Scan for the cell matching the given text and deliver its (x, y) coordinate at center. 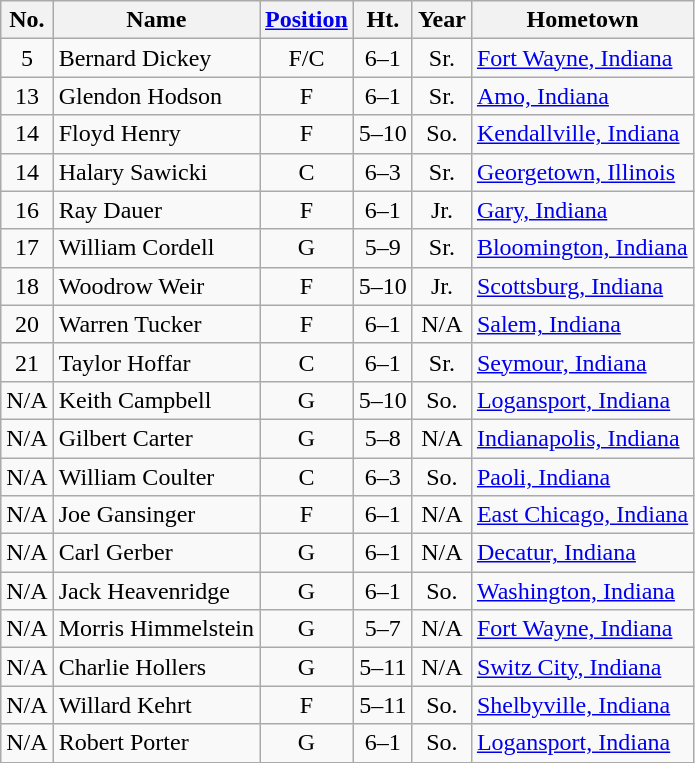
17 (27, 248)
Morris Himmelstein (156, 629)
F/C (307, 58)
Scottsburg, Indiana (582, 286)
Indianapolis, Indiana (582, 438)
Georgetown, Illinois (582, 172)
Taylor Hoffar (156, 362)
East Chicago, Indiana (582, 515)
Salem, Indiana (582, 324)
Carl Gerber (156, 553)
5–8 (382, 438)
18 (27, 286)
13 (27, 96)
Amo, Indiana (582, 96)
16 (27, 210)
Name (156, 20)
Seymour, Indiana (582, 362)
5–9 (382, 248)
21 (27, 362)
William Cordell (156, 248)
No. (27, 20)
Ray Dauer (156, 210)
Halary Sawicki (156, 172)
Willard Kehrt (156, 705)
Jack Heavenridge (156, 591)
Washington, Indiana (582, 591)
Warren Tucker (156, 324)
Joe Gansinger (156, 515)
Kendallville, Indiana (582, 134)
Year (442, 20)
5–7 (382, 629)
Gilbert Carter (156, 438)
Keith Campbell (156, 400)
Glendon Hodson (156, 96)
Decatur, Indiana (582, 553)
Bloomington, Indiana (582, 248)
20 (27, 324)
Position (307, 20)
5 (27, 58)
Paoli, Indiana (582, 477)
William Coulter (156, 477)
Robert Porter (156, 743)
Hometown (582, 20)
Switz City, Indiana (582, 667)
Woodrow Weir (156, 286)
Charlie Hollers (156, 667)
Floyd Henry (156, 134)
Gary, Indiana (582, 210)
Ht. (382, 20)
Shelbyville, Indiana (582, 705)
Bernard Dickey (156, 58)
